Extract the (x, y) coordinate from the center of the cell holding the provided text.  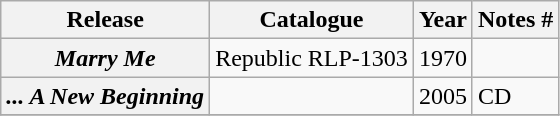
Notes # (515, 20)
1970 (442, 58)
2005 (442, 96)
... A New Beginning (106, 96)
Marry Me (106, 58)
Catalogue (312, 20)
Republic RLP-1303 (312, 58)
CD (515, 96)
Release (106, 20)
Year (442, 20)
